Identify which cell holds the provided text, then report its [X, Y] central coordinate. 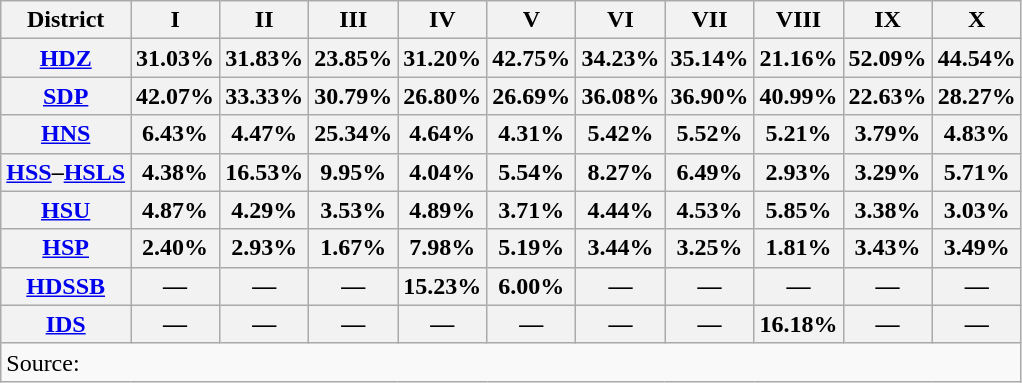
4.64% [442, 134]
31.83% [264, 58]
VII [710, 20]
3.71% [532, 210]
5.19% [532, 248]
3.53% [354, 210]
4.31% [532, 134]
5.42% [620, 134]
36.90% [710, 96]
1.67% [354, 248]
35.14% [710, 58]
3.44% [620, 248]
3.79% [888, 134]
V [532, 20]
15.23% [442, 286]
3.49% [976, 248]
52.09% [888, 58]
16.53% [264, 172]
5.52% [710, 134]
2.40% [176, 248]
5.71% [976, 172]
HDSSB [66, 286]
6.00% [532, 286]
District [66, 20]
30.79% [354, 96]
22.63% [888, 96]
4.53% [710, 210]
16.18% [798, 324]
X [976, 20]
HSP [66, 248]
3.03% [976, 210]
42.07% [176, 96]
44.54% [976, 58]
26.69% [532, 96]
4.44% [620, 210]
4.89% [442, 210]
5.54% [532, 172]
4.83% [976, 134]
III [354, 20]
1.81% [798, 248]
25.34% [354, 134]
VI [620, 20]
36.08% [620, 96]
5.21% [798, 134]
34.23% [620, 58]
31.20% [442, 58]
6.49% [710, 172]
I [176, 20]
31.03% [176, 58]
33.33% [264, 96]
3.29% [888, 172]
HSU [66, 210]
HSS–HSLS [66, 172]
9.95% [354, 172]
VIII [798, 20]
8.27% [620, 172]
SDP [66, 96]
42.75% [532, 58]
Source: [511, 362]
3.38% [888, 210]
4.87% [176, 210]
23.85% [354, 58]
HNS [66, 134]
4.47% [264, 134]
40.99% [798, 96]
3.43% [888, 248]
28.27% [976, 96]
IV [442, 20]
4.38% [176, 172]
6.43% [176, 134]
IDS [66, 324]
7.98% [442, 248]
4.04% [442, 172]
4.29% [264, 210]
5.85% [798, 210]
HDZ [66, 58]
IX [888, 20]
II [264, 20]
3.25% [710, 248]
26.80% [442, 96]
21.16% [798, 58]
